Detect which cell encompasses the target text, then output its [X, Y] center coordinate. 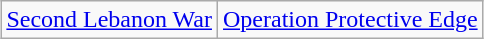
Second Lebanon War [110, 20]
Operation Protective Edge [350, 20]
